Identify which cell holds the provided text, then report its [X, Y] central coordinate. 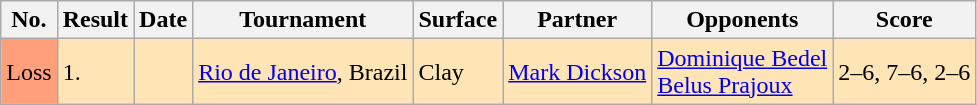
1. [95, 72]
Clay [458, 72]
2–6, 7–6, 2–6 [904, 72]
Result [95, 20]
Partner [578, 20]
Tournament [303, 20]
Dominique Bedel Belus Prajoux [742, 72]
Surface [458, 20]
Opponents [742, 20]
Date [164, 20]
Mark Dickson [578, 72]
Rio de Janeiro, Brazil [303, 72]
Loss [29, 72]
Score [904, 20]
No. [29, 20]
